Capture the cell that displays the provided text and extract its (X, Y) central coordinate. 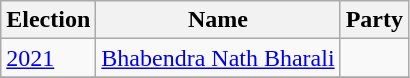
Bhabendra Nath Bharali (218, 58)
2021 (48, 58)
Party (374, 20)
Election (48, 20)
Name (218, 20)
